Identify which cell holds the provided text, then report its [x, y] central coordinate. 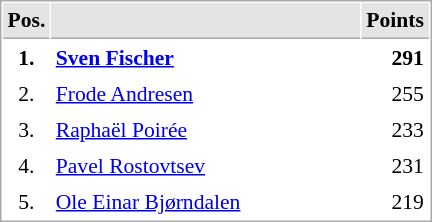
Frode Andresen [206, 93]
3. [26, 129]
Points [396, 21]
Ole Einar Bjørndalen [206, 201]
4. [26, 165]
Pos. [26, 21]
Pavel Rostovtsev [206, 165]
Raphaël Poirée [206, 129]
Sven Fischer [206, 57]
2. [26, 93]
1. [26, 57]
5. [26, 201]
231 [396, 165]
219 [396, 201]
255 [396, 93]
291 [396, 57]
233 [396, 129]
